Pinpoint the cell where the given text exists, returning its [x, y] midpoint coordinate. 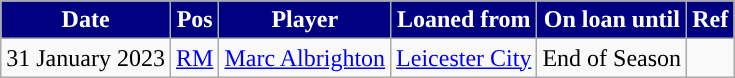
Date [86, 20]
On loan until [612, 20]
Loaned from [464, 20]
Marc Albrighton [305, 58]
Player [305, 20]
Leicester City [464, 58]
End of Season [612, 58]
Pos [194, 20]
Ref [710, 20]
31 January 2023 [86, 58]
RM [194, 58]
